Scan for the cell matching the given text and deliver its (X, Y) coordinate at center. 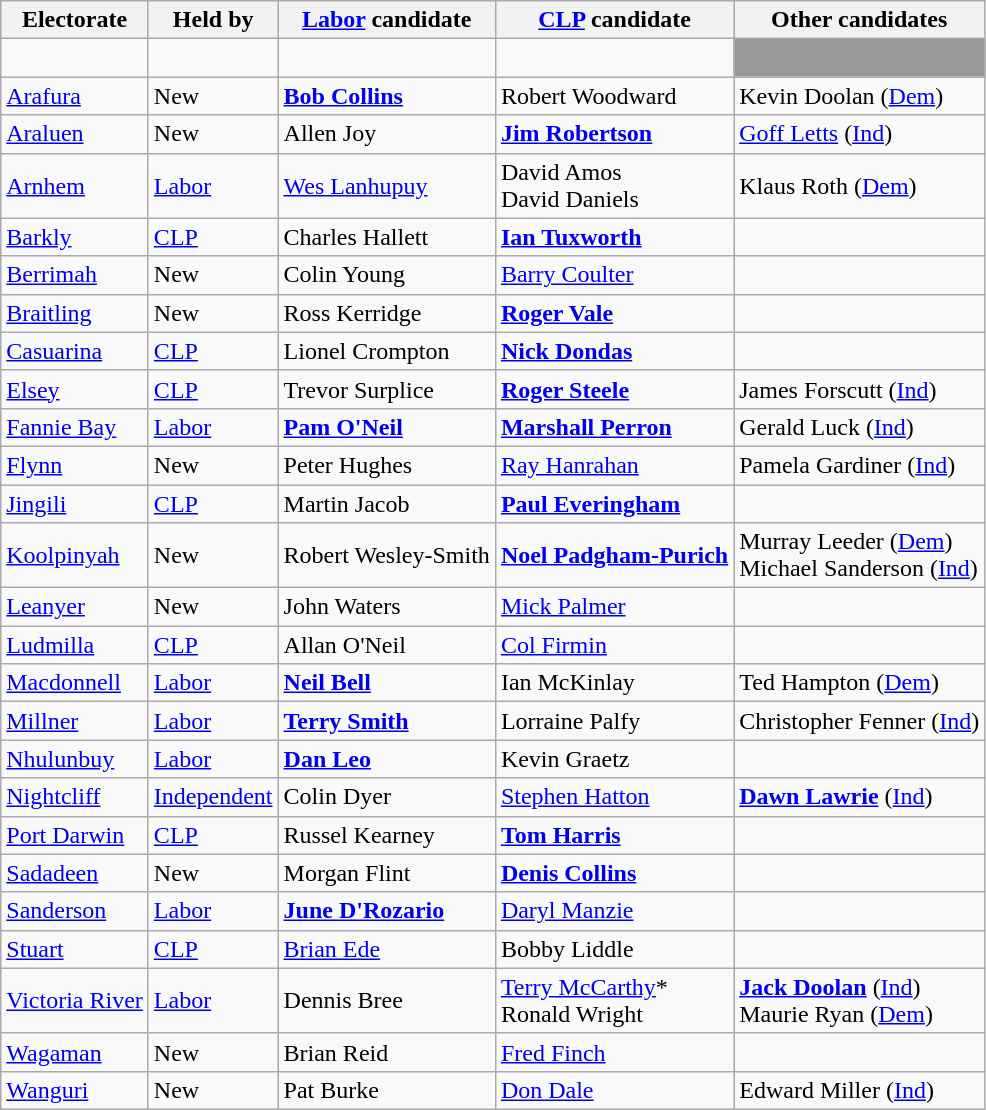
Dan Leo (386, 759)
Kevin Doolan (Dem) (860, 96)
Pamela Gardiner (Ind) (860, 465)
Stuart (75, 949)
Ross Kerridge (386, 313)
Lionel Crompton (386, 351)
Bobby Liddle (614, 949)
Russel Kearney (386, 835)
Labor candidate (386, 20)
Nhulunbuy (75, 759)
Port Darwin (75, 835)
Ray Hanrahan (614, 465)
Wes Lanhupuy (386, 186)
Araluen (75, 134)
Ian Tuxworth (614, 237)
Braitling (75, 313)
Edward Miller (Ind) (860, 1090)
David AmosDavid Daniels (614, 186)
Flynn (75, 465)
Roger Steele (614, 389)
Nick Dondas (614, 351)
Jingili (75, 503)
Berrimah (75, 275)
Arnhem (75, 186)
Terry Smith (386, 721)
Noel Padgham-Purich (614, 556)
Wagaman (75, 1052)
Col Firmin (614, 645)
Nightcliff (75, 797)
CLP candidate (614, 20)
Barkly (75, 237)
Allan O'Neil (386, 645)
Millner (75, 721)
John Waters (386, 607)
Neil Bell (386, 683)
Mick Palmer (614, 607)
Charles Hallett (386, 237)
Colin Dyer (386, 797)
Daryl Manzie (614, 911)
Elsey (75, 389)
Kevin Graetz (614, 759)
Fannie Bay (75, 427)
Trevor Surplice (386, 389)
Paul Everingham (614, 503)
Independent (213, 797)
Klaus Roth (Dem) (860, 186)
Martin Jacob (386, 503)
Robert Woodward (614, 96)
Jim Robertson (614, 134)
Murray Leeder (Dem)Michael Sanderson (Ind) (860, 556)
Bob Collins (386, 96)
Roger Vale (614, 313)
Morgan Flint (386, 873)
Tom Harris (614, 835)
Koolpinyah (75, 556)
Arafura (75, 96)
Jack Doolan (Ind)Maurie Ryan (Dem) (860, 1000)
Brian Ede (386, 949)
Colin Young (386, 275)
Fred Finch (614, 1052)
Brian Reid (386, 1052)
Leanyer (75, 607)
Wanguri (75, 1090)
Denis Collins (614, 873)
Victoria River (75, 1000)
Sadadeen (75, 873)
Sanderson (75, 911)
Goff Letts (Ind) (860, 134)
June D'Rozario (386, 911)
Electorate (75, 20)
Macdonnell (75, 683)
Terry McCarthy*Ronald Wright (614, 1000)
Marshall Perron (614, 427)
James Forscutt (Ind) (860, 389)
Christopher Fenner (Ind) (860, 721)
Held by (213, 20)
Don Dale (614, 1090)
Dawn Lawrie (Ind) (860, 797)
Pat Burke (386, 1090)
Ted Hampton (Dem) (860, 683)
Ludmilla (75, 645)
Pam O'Neil (386, 427)
Robert Wesley-Smith (386, 556)
Allen Joy (386, 134)
Gerald Luck (Ind) (860, 427)
Peter Hughes (386, 465)
Lorraine Palfy (614, 721)
Other candidates (860, 20)
Casuarina (75, 351)
Dennis Bree (386, 1000)
Ian McKinlay (614, 683)
Barry Coulter (614, 275)
Stephen Hatton (614, 797)
